Provide the [x, y] coordinate of the cell's center where the given text is located.  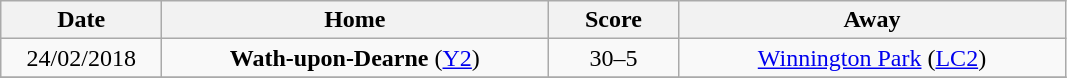
30–5 [614, 58]
Away [872, 20]
Home [355, 20]
Wath-upon-Dearne (Y2) [355, 58]
Date [82, 20]
24/02/2018 [82, 58]
Score [614, 20]
Winnington Park (LC2) [872, 58]
